Capture the cell that displays the provided text and extract its [x, y] central coordinate. 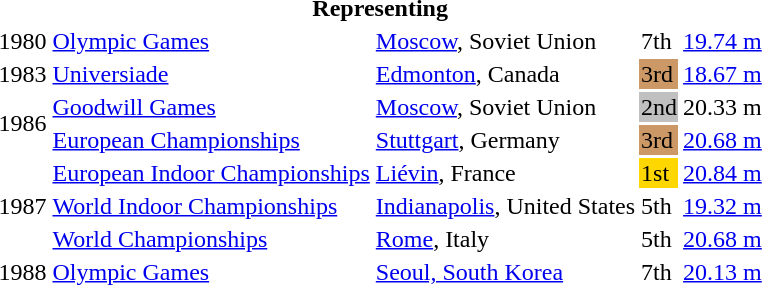
7th [660, 41]
European Indoor Championships [211, 173]
World Championships [211, 239]
Universiade [211, 74]
Stuttgart, Germany [505, 140]
Indianapolis, United States [505, 206]
Edmonton, Canada [505, 74]
1st [660, 173]
European Championships [211, 140]
Goodwill Games [211, 107]
Rome, Italy [505, 239]
Liévin, France [505, 173]
Olympic Games [211, 41]
World Indoor Championships [211, 206]
2nd [660, 107]
